Determine the (x, y) coordinate at the center of the cell enclosing the given text.  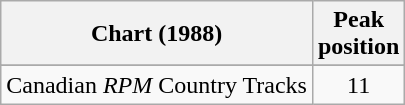
Peakposition (358, 34)
11 (358, 85)
Canadian RPM Country Tracks (157, 85)
Chart (1988) (157, 34)
